Search for the cell housing the specified text and yield its [X, Y] center coordinate. 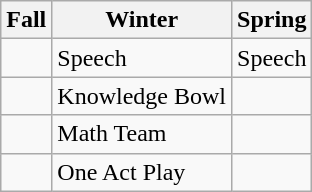
Spring [272, 20]
Knowledge Bowl [142, 96]
One Act Play [142, 172]
Winter [142, 20]
Fall [26, 20]
Math Team [142, 134]
